From the cell containing the given text, extract its center point as (X, Y) coordinate. 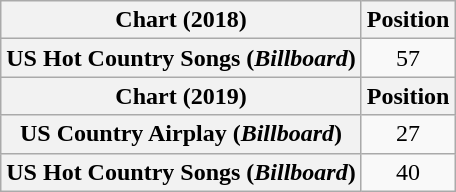
Chart (2019) (181, 96)
40 (408, 172)
US Country Airplay (Billboard) (181, 134)
27 (408, 134)
Chart (2018) (181, 20)
57 (408, 58)
